Capture the cell that displays the provided text and extract its (x, y) central coordinate. 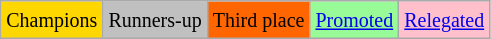
Champions (52, 20)
Runners-up (155, 20)
Relegated (444, 20)
Third place (258, 20)
Promoted (354, 20)
